Locate the cell with the specified text and output its [x, y] center coordinate. 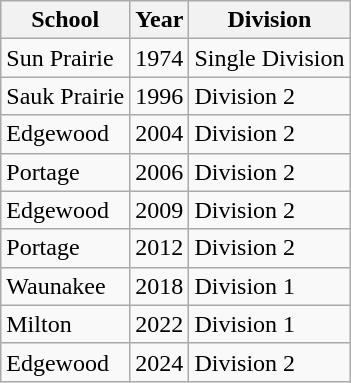
2006 [160, 172]
2024 [160, 362]
Milton [66, 324]
Waunakee [66, 286]
2022 [160, 324]
Year [160, 20]
1996 [160, 96]
2018 [160, 286]
Single Division [270, 58]
2004 [160, 134]
School [66, 20]
2009 [160, 210]
Sauk Prairie [66, 96]
Division [270, 20]
1974 [160, 58]
2012 [160, 248]
Sun Prairie [66, 58]
